For the text-containing cell, return its midpoint in (X, Y) coordinate format. 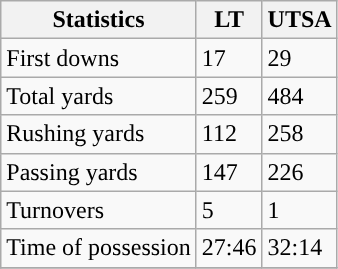
Passing yards (99, 172)
258 (300, 134)
484 (300, 96)
First downs (99, 58)
32:14 (300, 248)
Statistics (99, 20)
Rushing yards (99, 134)
17 (229, 58)
112 (229, 134)
259 (229, 96)
1 (300, 210)
Total yards (99, 96)
Turnovers (99, 210)
226 (300, 172)
27:46 (229, 248)
UTSA (300, 20)
147 (229, 172)
29 (300, 58)
Time of possession (99, 248)
5 (229, 210)
LT (229, 20)
